From the cell containing the given text, extract its center point as [X, Y] coordinate. 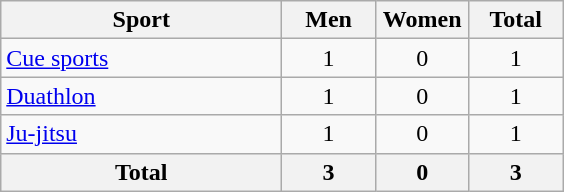
Women [422, 20]
Cue sports [142, 58]
Men [329, 20]
Sport [142, 20]
Ju-jitsu [142, 134]
Duathlon [142, 96]
